Extract the [x, y] coordinate from the center of the cell holding the provided text.  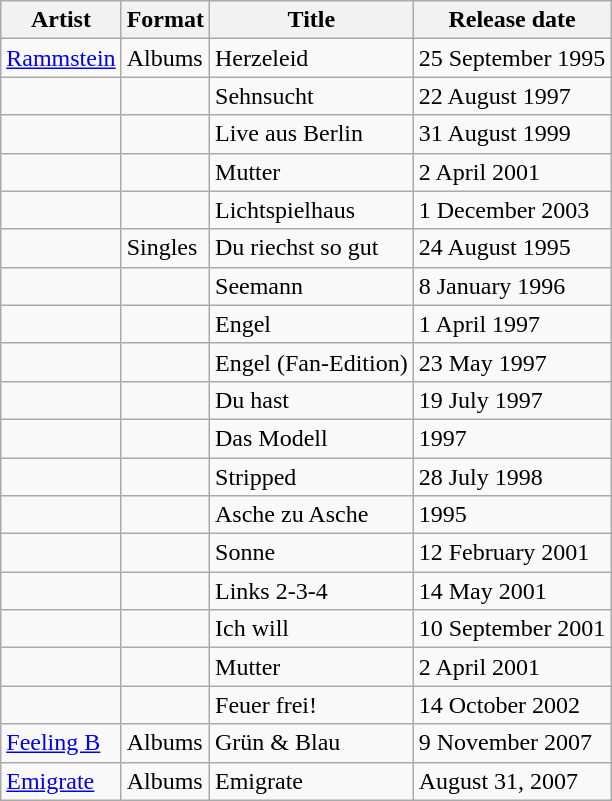
August 31, 2007 [512, 781]
1995 [512, 515]
23 May 1997 [512, 362]
Lichtspielhaus [312, 210]
1997 [512, 438]
24 August 1995 [512, 248]
Artist [61, 20]
Herzeleid [312, 58]
1 December 2003 [512, 210]
14 October 2002 [512, 705]
Links 2-3-4 [312, 591]
Asche zu Asche [312, 515]
Du riechst so gut [312, 248]
Release date [512, 20]
1 April 1997 [512, 324]
14 May 2001 [512, 591]
25 September 1995 [512, 58]
Live aus Berlin [312, 134]
Ich will [312, 629]
22 August 1997 [512, 96]
Das Modell [312, 438]
Du hast [312, 400]
19 July 1997 [512, 400]
Seemann [312, 286]
Sehnsucht [312, 96]
8 January 1996 [512, 286]
Feeling B [61, 743]
10 September 2001 [512, 629]
Feuer frei! [312, 705]
Engel [312, 324]
Grün & Blau [312, 743]
Title [312, 20]
Rammstein [61, 58]
31 August 1999 [512, 134]
Stripped [312, 477]
9 November 2007 [512, 743]
28 July 1998 [512, 477]
Format [165, 20]
Singles [165, 248]
12 February 2001 [512, 553]
Sonne [312, 553]
Engel (Fan-Edition) [312, 362]
